Find where the given text appears and provide that cell's center as [x, y] coordinate. 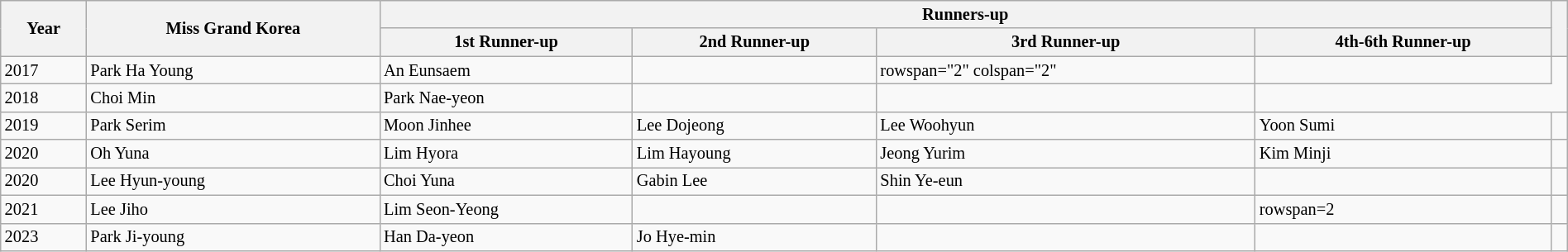
2nd Runner-up [754, 42]
Lim Hayoung [754, 154]
rowspan=2 [1403, 209]
Jeong Yurim [1066, 154]
Park Ha Young [233, 70]
Kim Minji [1403, 154]
Miss Grand Korea [233, 28]
An Eunsaem [506, 70]
rowspan="2" colspan="2" [1066, 70]
Lim Hyora [506, 154]
Runners-up [965, 14]
2017 [44, 70]
3rd Runner-up [1066, 42]
Choi Min [233, 97]
Lee Woohyun [1066, 126]
Lee Jiho [233, 209]
Year [44, 28]
1st Runner-up [506, 42]
Lee Dojeong [754, 126]
Park Ji-young [233, 237]
Park Serim [233, 126]
Choi Yuna [506, 181]
2023 [44, 237]
2019 [44, 126]
Lee Hyun-young [233, 181]
Jo Hye-min [754, 237]
2018 [44, 97]
4th-6th Runner-up [1403, 42]
Lim Seon-Yeong [506, 209]
Moon Jinhee [506, 126]
Shin Ye-eun [1066, 181]
Han Da-yeon [506, 237]
2021 [44, 209]
Oh Yuna [233, 154]
Yoon Sumi [1403, 126]
Gabin Lee [754, 181]
Park Nae-yeon [506, 97]
